Return [X, Y] of the center of cell containing provided text 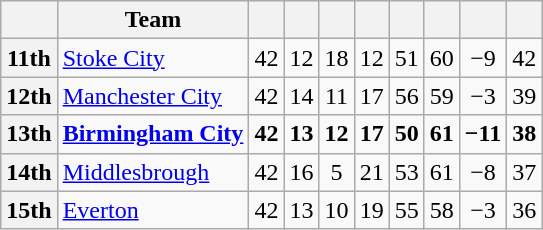
60 [442, 58]
58 [442, 210]
55 [406, 210]
39 [524, 96]
Middlesbrough [153, 172]
10 [336, 210]
14 [302, 96]
Manchester City [153, 96]
36 [524, 210]
37 [524, 172]
16 [302, 172]
18 [336, 58]
19 [372, 210]
14th [29, 172]
11th [29, 58]
15th [29, 210]
21 [372, 172]
50 [406, 134]
51 [406, 58]
Everton [153, 210]
Birmingham City [153, 134]
−11 [482, 134]
56 [406, 96]
−9 [482, 58]
38 [524, 134]
−8 [482, 172]
11 [336, 96]
12th [29, 96]
Team [153, 20]
59 [442, 96]
5 [336, 172]
13th [29, 134]
53 [406, 172]
Stoke City [153, 58]
